Determine the [x, y] coordinate at the center of the cell enclosing the given text.  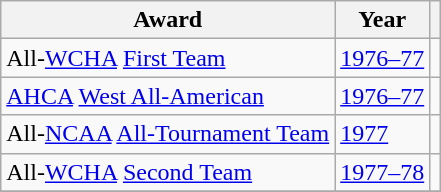
1977 [382, 134]
Year [382, 20]
Award [168, 20]
All-WCHA First Team [168, 58]
All-WCHA Second Team [168, 172]
1977–78 [382, 172]
All-NCAA All-Tournament Team [168, 134]
AHCA West All-American [168, 96]
